Identify which cell holds the provided text, then report its (x, y) central coordinate. 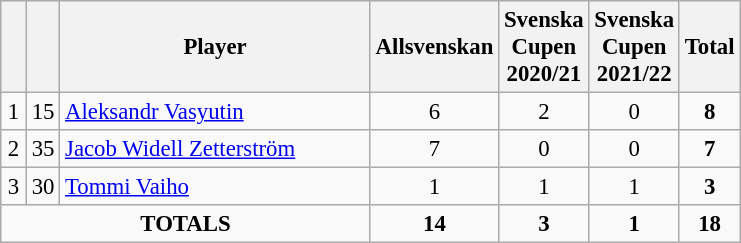
Allsvenskan (434, 47)
30 (42, 187)
14 (434, 224)
Svenska Cupen 2021/22 (634, 47)
6 (434, 112)
TOTALS (186, 224)
15 (42, 112)
Tommi Vaiho (216, 187)
Total (709, 47)
35 (42, 149)
Player (216, 47)
Aleksandr Vasyutin (216, 112)
Svenska Cupen 2020/21 (544, 47)
Jacob Widell Zetterström (216, 149)
18 (709, 224)
8 (709, 112)
